Detect which cell encompasses the target text, then output its [X, Y] center coordinate. 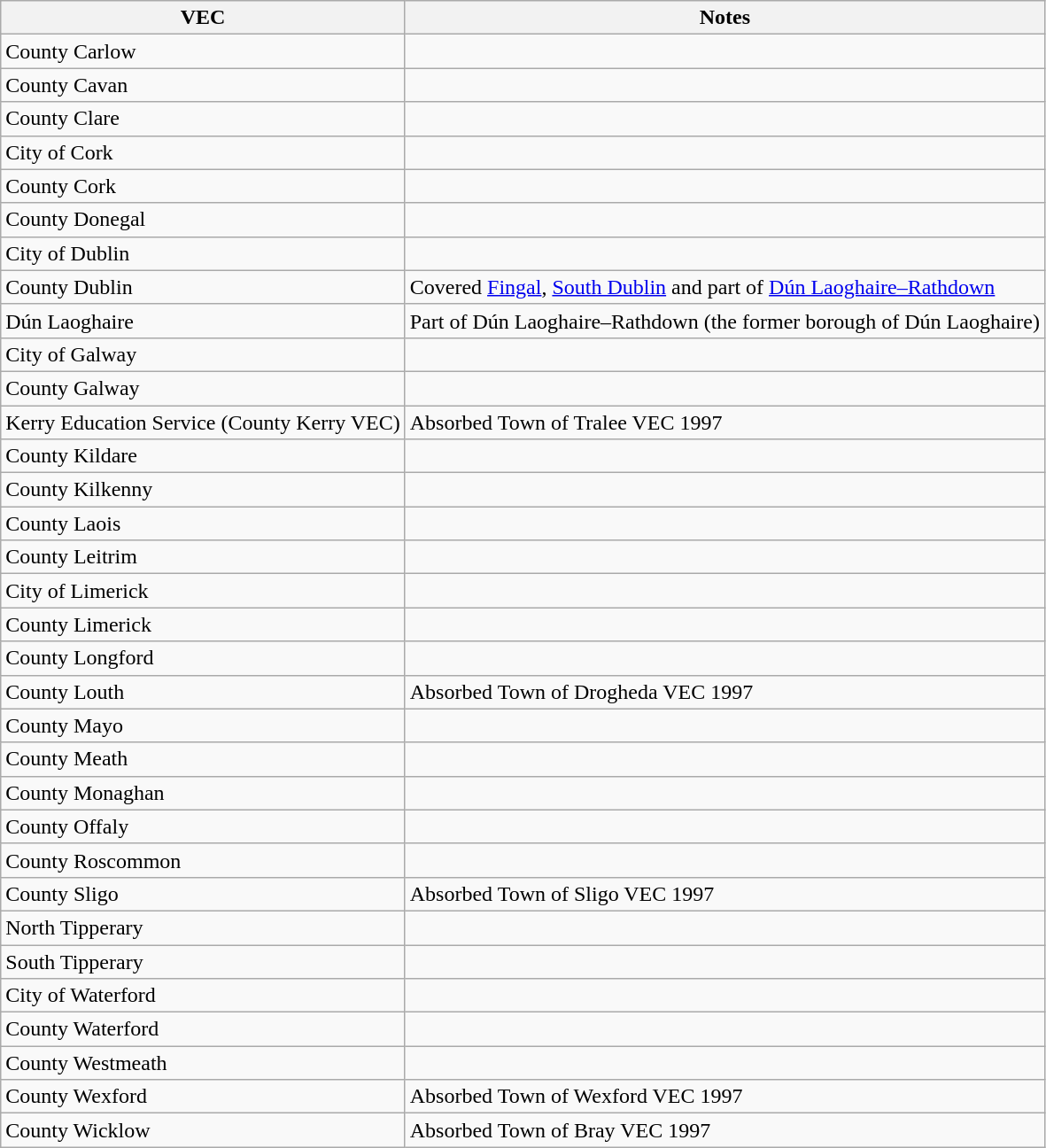
County Kilkenny [203, 490]
County Clare [203, 119]
Absorbed Town of Bray VEC 1997 [724, 1130]
North Tipperary [203, 927]
County Sligo [203, 894]
County Westmeath [203, 1063]
Dún Laoghaire [203, 321]
County Wexford [203, 1097]
County Limerick [203, 624]
County Galway [203, 388]
County Longford [203, 658]
County Wicklow [203, 1130]
County Meath [203, 759]
Notes [724, 18]
Covered Fingal, South Dublin and part of Dún Laoghaire–Rathdown [724, 287]
County Roscommon [203, 860]
County Monaghan [203, 793]
City of Cork [203, 152]
County Kildare [203, 456]
County Carlow [203, 51]
Absorbed Town of Drogheda VEC 1997 [724, 692]
City of Galway [203, 354]
Kerry Education Service (County Kerry VEC) [203, 423]
County Laois [203, 524]
County Donegal [203, 220]
County Leitrim [203, 557]
County Waterford [203, 1029]
County Louth [203, 692]
VEC [203, 18]
City of Limerick [203, 591]
Absorbed Town of Wexford VEC 1997 [724, 1097]
City of Dublin [203, 253]
County Mayo [203, 725]
Absorbed Town of Tralee VEC 1997 [724, 423]
County Dublin [203, 287]
Part of Dún Laoghaire–Rathdown (the former borough of Dún Laoghaire) [724, 321]
County Cork [203, 186]
City of Waterford [203, 996]
Absorbed Town of Sligo VEC 1997 [724, 894]
South Tipperary [203, 961]
County Offaly [203, 826]
County Cavan [203, 85]
